Return (X, Y) of the center of cell containing provided text 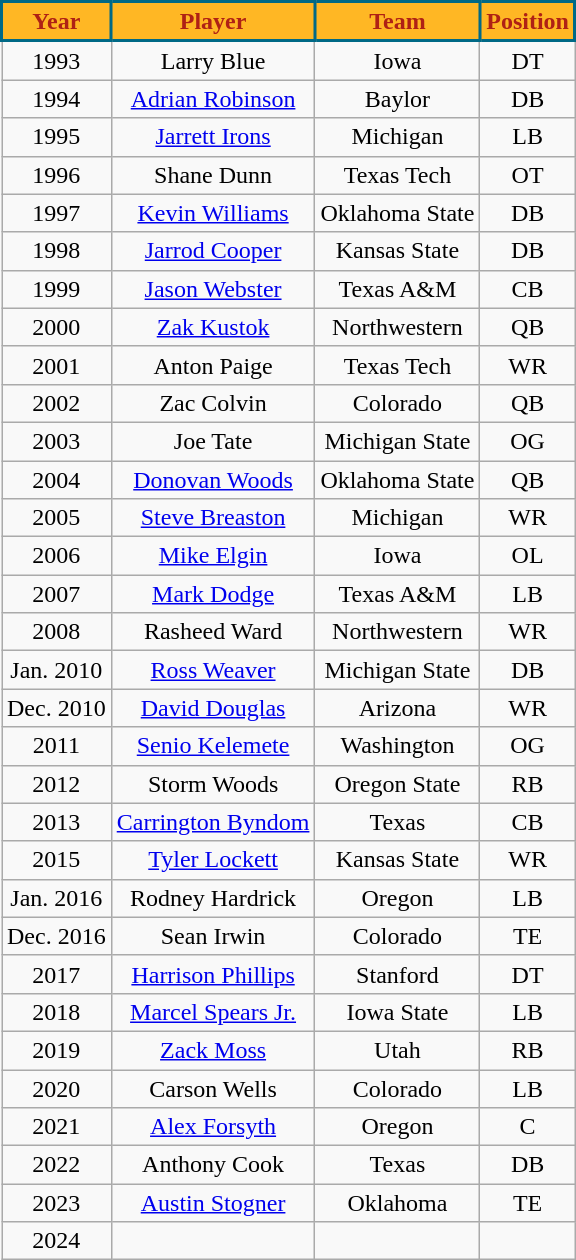
Jason Webster (213, 289)
2019 (57, 1050)
1999 (57, 289)
David Douglas (213, 708)
Larry Blue (213, 60)
2017 (57, 974)
Team (398, 22)
2004 (57, 479)
Iowa State (398, 1012)
Dec. 2016 (57, 936)
Zac Colvin (213, 403)
2013 (57, 822)
Player (213, 22)
Carrington Byndom (213, 822)
2011 (57, 746)
2015 (57, 860)
2002 (57, 403)
Marcel Spears Jr. (213, 1012)
Shane Dunn (213, 175)
2008 (57, 632)
Rodney Hardrick (213, 898)
Jan. 2016 (57, 898)
C (528, 1127)
Steve Breaston (213, 518)
Anton Paige (213, 365)
OT (528, 175)
Adrian Robinson (213, 99)
Rasheed Ward (213, 632)
Ross Weaver (213, 670)
Mike Elgin (213, 556)
Kevin Williams (213, 213)
1995 (57, 137)
2001 (57, 365)
Jarrod Cooper (213, 251)
1996 (57, 175)
Position (528, 22)
Senio Kelemete (213, 746)
Anthony Cook (213, 1165)
Zak Kustok (213, 327)
Stanford (398, 974)
1994 (57, 99)
2005 (57, 518)
Arizona (398, 708)
2003 (57, 441)
1998 (57, 251)
Baylor (398, 99)
Austin Stogner (213, 1203)
2006 (57, 556)
Mark Dodge (213, 594)
1997 (57, 213)
2022 (57, 1165)
Tyler Lockett (213, 860)
Oklahoma (398, 1203)
OL (528, 556)
Year (57, 22)
Carson Wells (213, 1089)
Joe Tate (213, 441)
Harrison Phillips (213, 974)
Donovan Woods (213, 479)
2024 (57, 1241)
Dec. 2010 (57, 708)
Alex Forsyth (213, 1127)
2023 (57, 1203)
2021 (57, 1127)
2012 (57, 784)
Washington (398, 746)
2020 (57, 1089)
Sean Irwin (213, 936)
Jarrett Irons (213, 137)
2000 (57, 327)
Jan. 2010 (57, 670)
Oregon State (398, 784)
2007 (57, 594)
Utah (398, 1050)
Zack Moss (213, 1050)
1993 (57, 60)
2018 (57, 1012)
Storm Woods (213, 784)
